From the cell containing the given text, extract its center point as [x, y] coordinate. 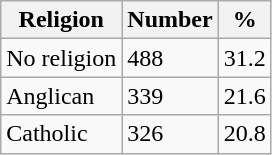
339 [170, 96]
20.8 [244, 134]
21.6 [244, 96]
31.2 [244, 58]
Catholic [62, 134]
No religion [62, 58]
% [244, 20]
Number [170, 20]
326 [170, 134]
Anglican [62, 96]
Religion [62, 20]
488 [170, 58]
